Identify which cell holds the provided text, then report its (X, Y) central coordinate. 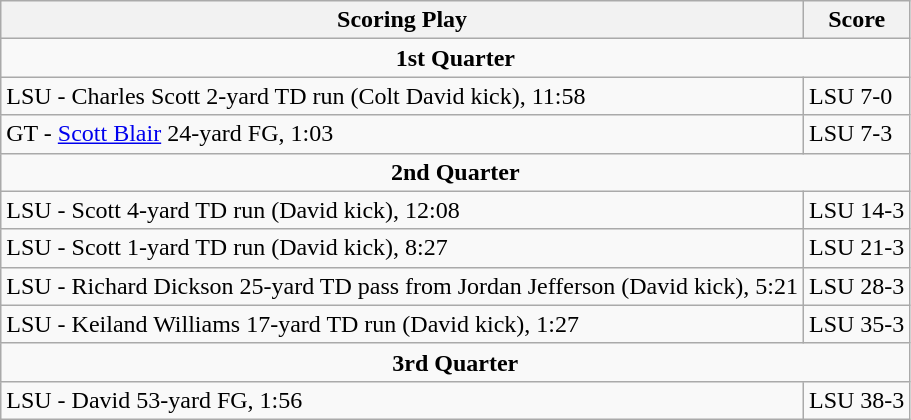
Scoring Play (402, 20)
LSU 7-3 (856, 134)
LSU 28-3 (856, 286)
1st Quarter (456, 58)
LSU - Scott 1-yard TD run (David kick), 8:27 (402, 248)
LSU - Keiland Williams 17-yard TD run (David kick), 1:27 (402, 324)
Score (856, 20)
LSU - David 53-yard FG, 1:56 (402, 400)
LSU 7-0 (856, 96)
LSU 35-3 (856, 324)
LSU 14-3 (856, 210)
LSU - Richard Dickson 25-yard TD pass from Jordan Jefferson (David kick), 5:21 (402, 286)
3rd Quarter (456, 362)
GT - Scott Blair 24-yard FG, 1:03 (402, 134)
LSU 38-3 (856, 400)
2nd Quarter (456, 172)
LSU - Charles Scott 2-yard TD run (Colt David kick), 11:58 (402, 96)
LSU 21-3 (856, 248)
LSU - Scott 4-yard TD run (David kick), 12:08 (402, 210)
